Identify which cell holds the provided text, then report its (x, y) central coordinate. 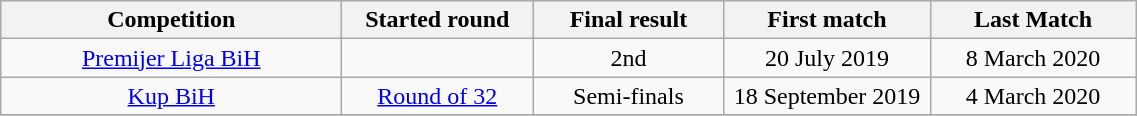
Competition (172, 20)
20 July 2019 (827, 58)
Semi-finals (628, 96)
Round of 32 (438, 96)
Last Match (1033, 20)
2nd (628, 58)
8 March 2020 (1033, 58)
Kup BiH (172, 96)
First match (827, 20)
Final result (628, 20)
18 September 2019 (827, 96)
Premijer Liga BiH (172, 58)
4 March 2020 (1033, 96)
Started round (438, 20)
